Provide the [x, y] coordinate of the cell's center where the given text is located.  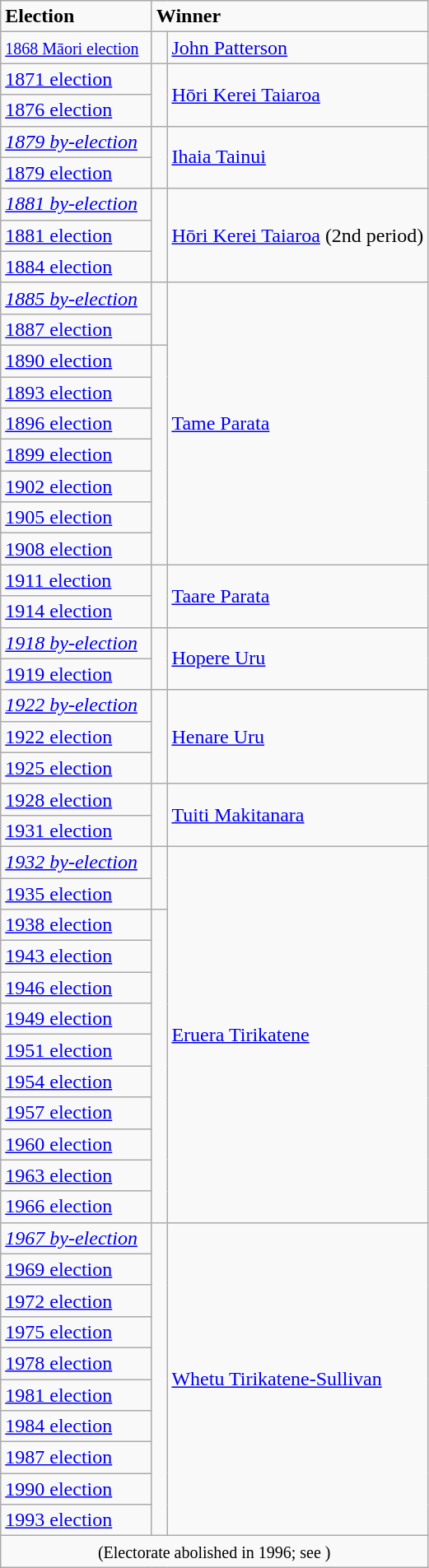
1890 election [77, 361]
1931 election [77, 831]
Eruera Tirikatene [298, 1034]
1922 election [77, 737]
1902 election [77, 486]
1954 election [77, 1082]
1881 election [77, 235]
Tame Parata [298, 423]
1871 election [77, 79]
1899 election [77, 455]
John Patterson [298, 48]
1960 election [77, 1144]
1885 by-election [77, 298]
1922 by-election [77, 705]
1879 by-election [77, 142]
1881 by-election [77, 204]
1978 election [77, 1363]
1981 election [77, 1395]
(Electorate abolished in 1996; see ) [214, 1552]
1905 election [77, 518]
1987 election [77, 1458]
1990 election [77, 1489]
1966 election [77, 1207]
1918 by-election [77, 643]
1972 election [77, 1300]
1932 by-election [77, 862]
1935 election [77, 893]
1993 election [77, 1520]
1969 election [77, 1269]
1879 election [77, 173]
1919 election [77, 674]
1975 election [77, 1332]
1938 election [77, 925]
1876 election [77, 110]
Taare Parata [298, 596]
Winner [290, 16]
1887 election [77, 329]
Ihaia Tainui [298, 157]
Tuiti Makitanara [298, 815]
1951 election [77, 1050]
1957 election [77, 1113]
1868 Māori election [77, 48]
1911 election [77, 580]
Henare Uru [298, 737]
Hōri Kerei Taiaroa (2nd period) [298, 235]
1893 election [77, 393]
Election [77, 16]
Hōri Kerei Taiaroa [298, 95]
1967 by-election [77, 1238]
Whetu Tirikatene-Sullivan [298, 1380]
1984 election [77, 1426]
1896 election [77, 424]
1946 election [77, 988]
1908 election [77, 549]
1884 election [77, 267]
1963 election [77, 1175]
1943 election [77, 956]
1928 election [77, 799]
1925 election [77, 768]
Hopere Uru [298, 658]
1949 election [77, 1019]
1914 election [77, 612]
